Output the (x, y) coordinate of the center of the cell containing the given text.  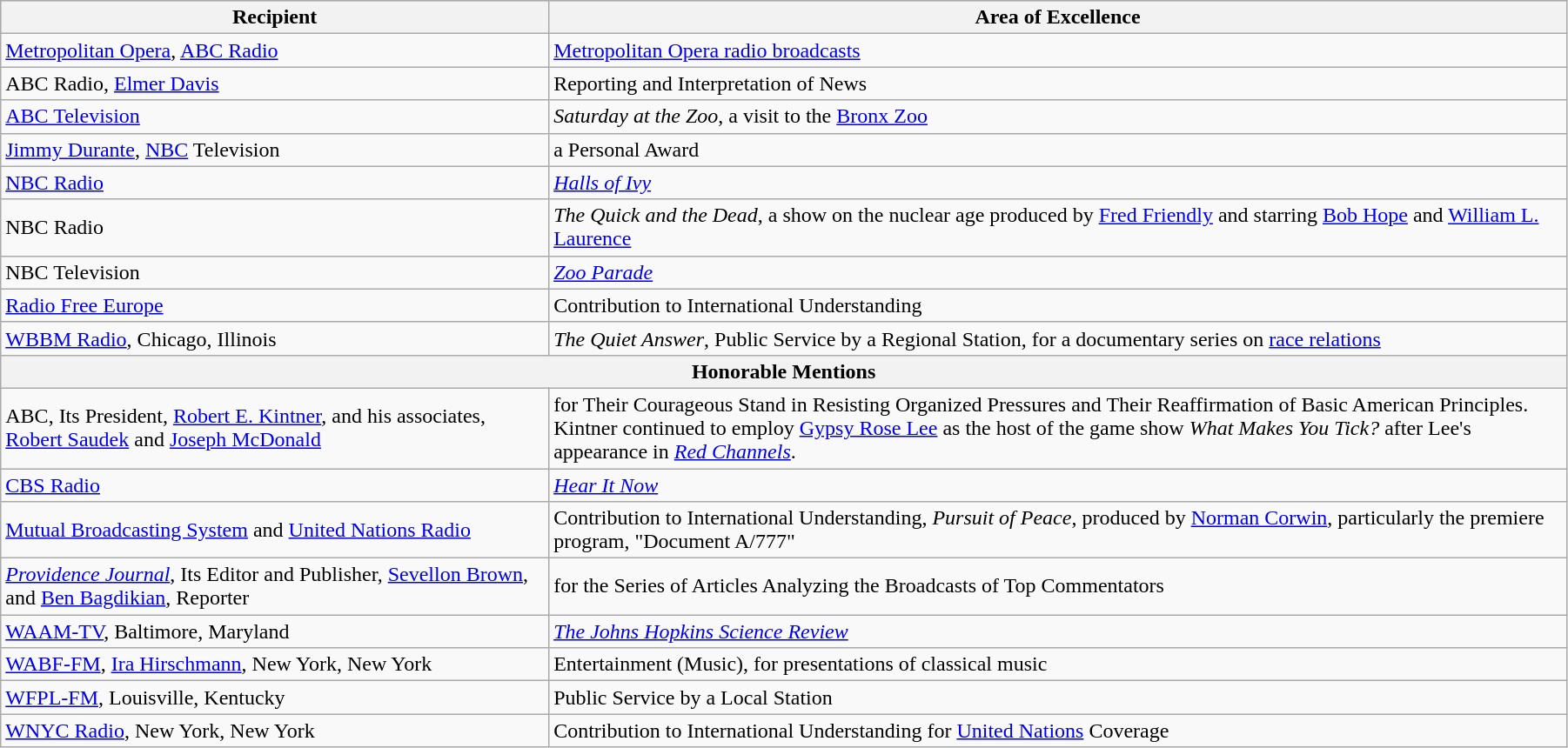
The Quiet Answer, Public Service by a Regional Station, for a documentary series on race relations (1058, 338)
Halls of Ivy (1058, 183)
Public Service by a Local Station (1058, 698)
CBS Radio (275, 484)
WAAM-TV, Baltimore, Maryland (275, 631)
WFPL-FM, Louisville, Kentucky (275, 698)
WBBM Radio, Chicago, Illinois (275, 338)
a Personal Award (1058, 150)
Jimmy Durante, NBC Television (275, 150)
Metropolitan Opera, ABC Radio (275, 50)
Radio Free Europe (275, 305)
Hear It Now (1058, 484)
Providence Journal, Its Editor and Publisher, Sevellon Brown, and Ben Bagdikian, Reporter (275, 586)
Area of Excellence (1058, 17)
Contribution to International Understanding (1058, 305)
The Johns Hopkins Science Review (1058, 631)
The Quick and the Dead, a show on the nuclear age produced by Fred Friendly and starring Bob Hope and William L. Laurence (1058, 228)
ABC Radio, Elmer Davis (275, 83)
Mutual Broadcasting System and United Nations Radio (275, 531)
Saturday at the Zoo, a visit to the Bronx Zoo (1058, 117)
Reporting and Interpretation of News (1058, 83)
Recipient (275, 17)
NBC Television (275, 272)
Contribution to International Understanding, Pursuit of Peace, produced by Norman Corwin, particularly the premiere program, "Document A/777" (1058, 531)
Entertainment (Music), for presentations of classical music (1058, 665)
ABC Television (275, 117)
ABC, Its President, Robert E. Kintner, and his associates, Robert Saudek and Joseph McDonald (275, 428)
WNYC Radio, New York, New York (275, 731)
Contribution to International Understanding for United Nations Coverage (1058, 731)
for the Series of Articles Analyzing the Broadcasts of Top Commentators (1058, 586)
WABF-FM, Ira Hirschmann, New York, New York (275, 665)
Zoo Parade (1058, 272)
Honorable Mentions (784, 371)
Metropolitan Opera radio broadcasts (1058, 50)
